For the text-containing cell, return its midpoint in (X, Y) coordinate format. 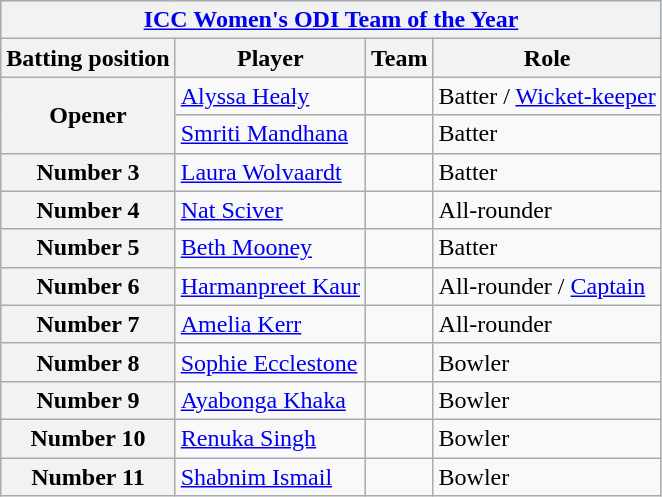
Laura Wolvaardt (270, 172)
Beth Mooney (270, 248)
ICC Women's ODI Team of the Year (331, 20)
All-rounder / Captain (547, 286)
Amelia Kerr (270, 324)
Batting position (88, 58)
Number 8 (88, 362)
Number 5 (88, 248)
Opener (88, 115)
Smriti Mandhana (270, 134)
Alyssa Healy (270, 96)
Number 3 (88, 172)
Number 10 (88, 438)
Role (547, 58)
Number 11 (88, 477)
Number 9 (88, 400)
Player (270, 58)
Number 7 (88, 324)
Renuka Singh (270, 438)
Batter / Wicket-keeper (547, 96)
Number 6 (88, 286)
Harmanpreet Kaur (270, 286)
Number 4 (88, 210)
Shabnim Ismail (270, 477)
Nat Sciver (270, 210)
Team (400, 58)
Ayabonga Khaka (270, 400)
Sophie Ecclestone (270, 362)
